Identify which cell holds the provided text, then report its [X, Y] central coordinate. 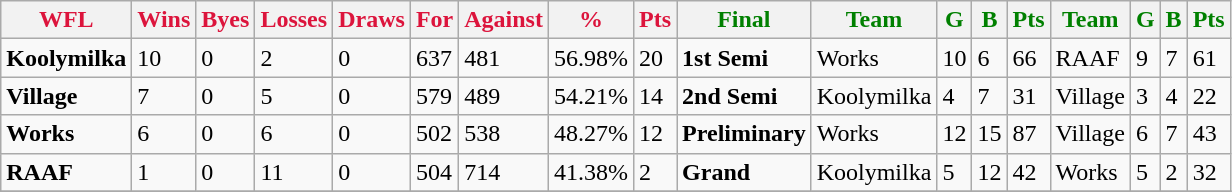
32 [1208, 172]
54.21% [590, 96]
41.38% [590, 172]
% [590, 20]
481 [504, 58]
66 [1028, 58]
87 [1028, 134]
489 [504, 96]
61 [1208, 58]
11 [294, 172]
538 [504, 134]
Grand [744, 172]
Against [504, 20]
WFL [66, 20]
2nd Semi [744, 96]
Preliminary [744, 134]
48.27% [590, 134]
1st Semi [744, 58]
14 [656, 96]
502 [434, 134]
For [434, 20]
504 [434, 172]
579 [434, 96]
Draws [372, 20]
42 [1028, 172]
15 [990, 134]
Losses [294, 20]
1 [164, 172]
Byes [226, 20]
43 [1208, 134]
31 [1028, 96]
20 [656, 58]
714 [504, 172]
Wins [164, 20]
9 [1145, 58]
637 [434, 58]
22 [1208, 96]
56.98% [590, 58]
3 [1145, 96]
Final [744, 20]
